Extract the (X, Y) coordinate from the center of the cell holding the provided text.  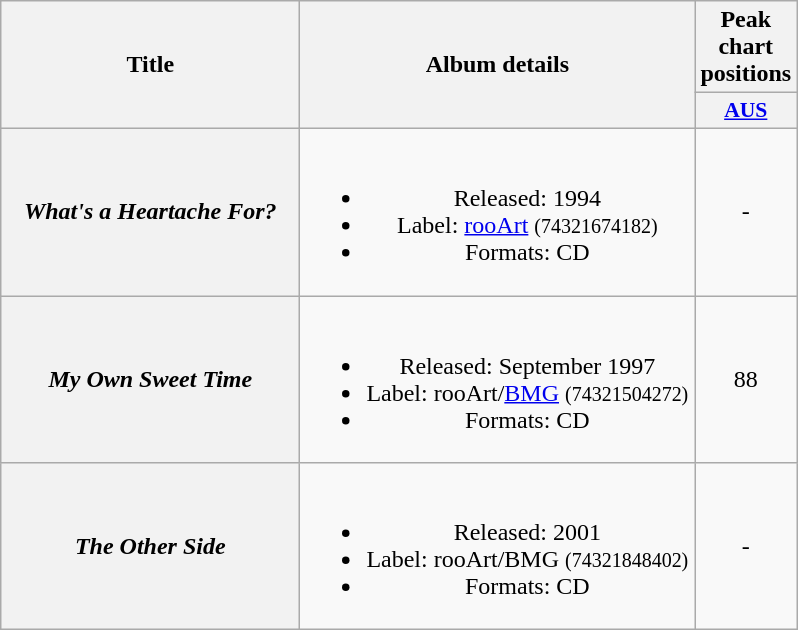
AUS (746, 111)
The Other Side (150, 546)
88 (746, 380)
Album details (498, 65)
Released: September 1997Label: rooArt/BMG (74321504272)Formats: CD (498, 380)
My Own Sweet Time (150, 380)
Peak chart positions (746, 47)
What's a Heartache For? (150, 212)
Title (150, 65)
Released: 1994Label: rooArt (74321674182)Formats: CD (498, 212)
Released: 2001Label: rooArt/BMG (74321848402)Formats: CD (498, 546)
